From the cell containing the given text, extract its center point as [x, y] coordinate. 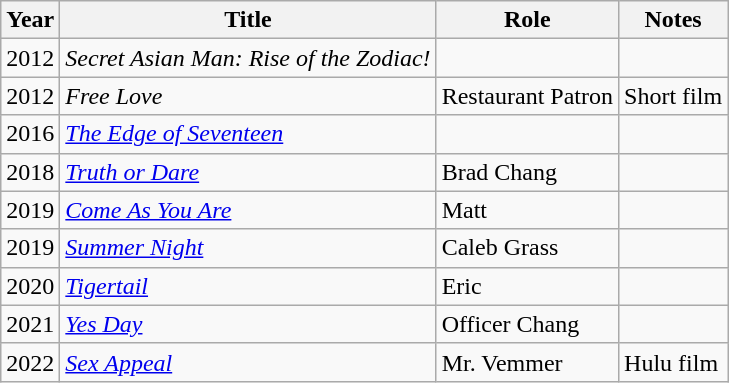
2018 [30, 172]
Come As You Are [248, 210]
Mr. Vemmer [527, 362]
Notes [674, 20]
Brad Chang [527, 172]
Matt [527, 210]
Caleb Grass [527, 248]
2016 [30, 134]
Short film [674, 96]
Truth or Dare [248, 172]
The Edge of Seventeen [248, 134]
2021 [30, 324]
Summer Night [248, 248]
Free Love [248, 96]
Yes Day [248, 324]
2022 [30, 362]
Hulu film [674, 362]
Restaurant Patron [527, 96]
Eric [527, 286]
Officer Chang [527, 324]
Title [248, 20]
2020 [30, 286]
Secret Asian Man: Rise of the Zodiac! [248, 58]
Tigertail [248, 286]
Year [30, 20]
Sex Appeal [248, 362]
Role [527, 20]
